Find where the given text appears and provide that cell's center as (x, y) coordinate. 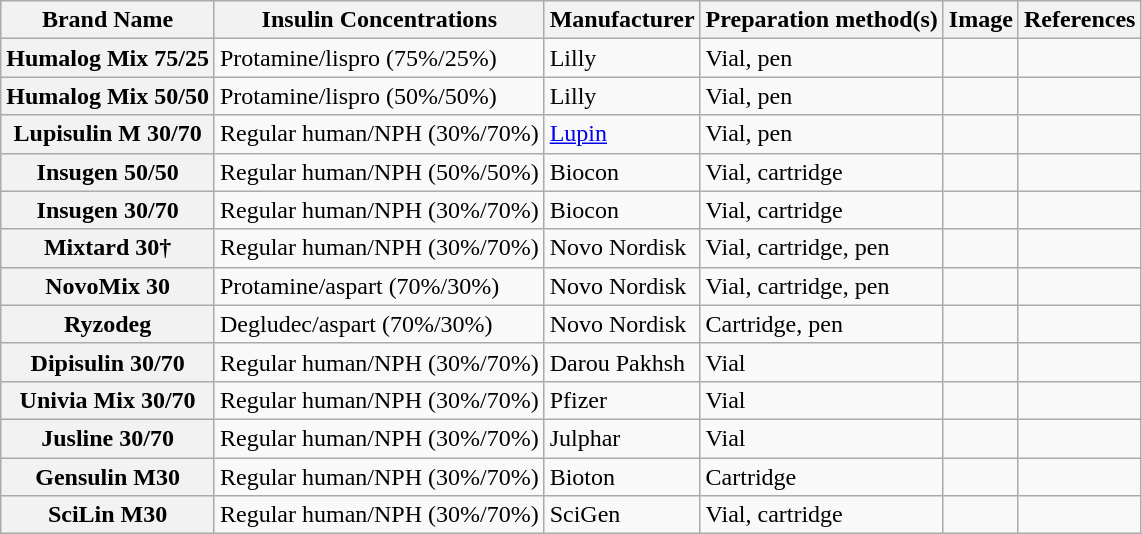
Julphar (622, 438)
Dipisulin 30/70 (108, 362)
Preparation method(s) (822, 20)
Insulin Concentrations (379, 20)
Darou Pakhsh (622, 362)
Jusline 30/70 (108, 438)
Degludec/aspart (70%/30%) (379, 324)
NovoMix 30 (108, 286)
Lupin (622, 134)
Gensulin M30 (108, 477)
Cartridge, pen (822, 324)
Insugen 50/50 (108, 172)
References (1080, 20)
Protamine/lispro (75%/25%) (379, 58)
Pfizer (622, 400)
Humalog Mix 75/25 (108, 58)
Regular human/NPH (50%/50%) (379, 172)
Ryzodeg (108, 324)
Insugen 30/70 (108, 210)
Protamine/lispro (50%/50%) (379, 96)
Univia Mix 30/70 (108, 400)
Manufacturer (622, 20)
Protamine/aspart (70%/30%) (379, 286)
SciGen (622, 515)
Mixtard 30† (108, 248)
SciLin M30 (108, 515)
Cartridge (822, 477)
Lupisulin M 30/70 (108, 134)
Humalog Mix 50/50 (108, 96)
Image (980, 20)
Brand Name (108, 20)
Bioton (622, 477)
